For the text-containing cell, return its midpoint in (X, Y) coordinate format. 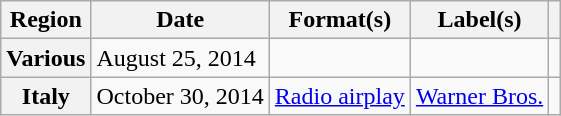
Italy (46, 96)
Warner Bros. (479, 96)
Label(s) (479, 20)
Date (180, 20)
Format(s) (340, 20)
Radio airplay (340, 96)
October 30, 2014 (180, 96)
Various (46, 58)
Region (46, 20)
August 25, 2014 (180, 58)
